Detect which cell encompasses the target text, then output its [X, Y] center coordinate. 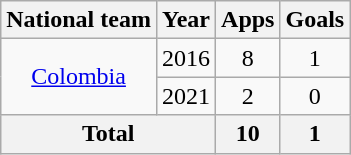
0 [315, 96]
Apps [248, 20]
2 [248, 96]
Year [186, 20]
2021 [186, 96]
8 [248, 58]
Goals [315, 20]
National team [79, 20]
Colombia [79, 77]
2016 [186, 58]
Total [108, 134]
10 [248, 134]
